Scan for the cell matching the given text and deliver its (X, Y) coordinate at center. 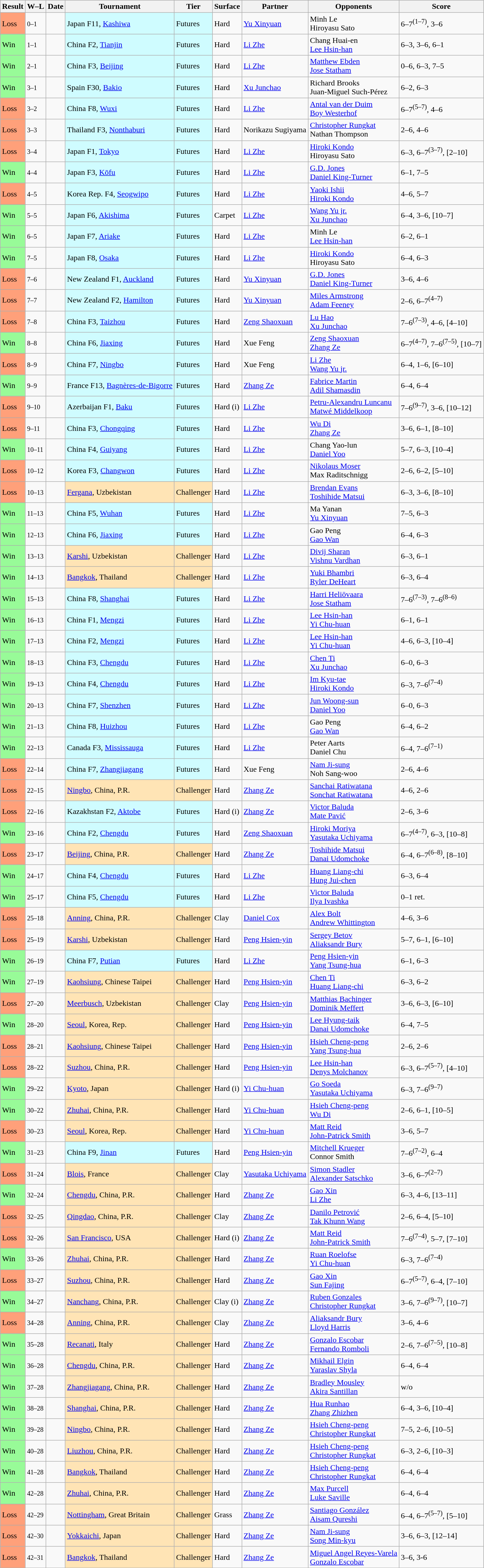
3–1 (35, 87)
China F7, Zhangjiagang (120, 769)
Miguel Angel Reyes-Varela Gonzalo Escobar (354, 1557)
8–9 (35, 364)
Yaoki Ishii Hiroki Kondo (354, 194)
Shanghai, China, P.R. (120, 1408)
China F3, Taizhou (120, 322)
Recanati, Italy (120, 1344)
6–1, 7–5 (441, 172)
25–17 (35, 896)
6–3, 6–1 (441, 556)
7–8 (35, 322)
18–13 (35, 663)
19–13 (35, 684)
Daniel Cox (275, 918)
32–26 (35, 1238)
Matthias Bachinger Dominik Meffert (354, 1003)
4–4 (35, 172)
14–13 (35, 577)
10–12 (35, 471)
6–3, 6–2 (441, 982)
Blois, France (120, 1173)
41–28 (35, 1472)
28–21 (35, 1046)
China F5, Chengdu (120, 896)
Surface (227, 7)
7–6(7–4), 5–7, [7–10] (441, 1238)
Score (441, 7)
7–6(7–3), 4–6, [4–10] (441, 322)
China F3, Chengdu (120, 663)
3–2 (35, 109)
Kyoto, Japan (120, 1088)
China F7, Shenzhen (120, 705)
6–5 (35, 236)
Hsieh Cheng-peng Yang Tsung-hua (354, 1046)
Kazakhstan F2, Aktobe (120, 811)
Nanchang, China, P.R. (120, 1302)
China F8, Shanghai (120, 599)
2–6, 6–4, [5–10] (441, 1216)
0–1 (35, 24)
Nottingham, Great Britain (120, 1515)
China F2, Chengdu (120, 833)
6–2, 6–1 (441, 236)
32–25 (35, 1216)
China F4, Guiyang (120, 449)
6–7(4–7), 6–3, [10–8] (441, 833)
San Francisco, USA (120, 1238)
7–7 (35, 301)
3–3 (35, 130)
Danilo Petrović Tak Khunn Wang (354, 1216)
China F3, Chongqing (120, 428)
Chang Yao-lun Daniel Yoo (354, 449)
2–6, 6–2, [5–10] (441, 471)
6–7(4–7), 7–6(7–5), [10–7] (441, 343)
23–16 (35, 833)
2–6, 2–6 (441, 1046)
25–19 (35, 939)
Minh Le Hiroyasu Sato (354, 24)
Lu Hao Xu Junchao (354, 322)
10–13 (35, 492)
Richard Brooks Juan-Miguel Such-Pérez (354, 87)
4–6, 2–6 (441, 790)
China F2, Tianjin (120, 45)
Korea Rep. F4, Seogwipo (120, 194)
34–28 (35, 1323)
Ruben Gonzales Christopher Rungkat (354, 1302)
6–4, 6–2 (441, 726)
Tier (193, 7)
39–28 (35, 1430)
30–23 (35, 1131)
2–1 (35, 66)
Toshihide Matsui Danai Udomchoke (354, 854)
Lee Hyung-taik Danai Udomchoke (354, 1025)
Yasutaka Uchiyama (275, 1173)
Carpet (227, 215)
China F8, Wuxi (120, 109)
2–6, 3–6 (441, 811)
3–6, 6–3, [6–10] (441, 1003)
24–17 (35, 876)
Ruan Roelofse Yi Chu-huan (354, 1259)
3–6, 5–7 (441, 1131)
2–6, 6–7(4–7) (441, 301)
27–20 (35, 1003)
Thailand F3, Nonthaburi (120, 130)
Alex Bolt Andrew Whittington (354, 918)
3–6, 6–7(2–7) (441, 1173)
Petru-Alexandru Luncanu Matwé Middelkoop (354, 407)
Divij Sharan Vishnu Vardhan (354, 556)
12–13 (35, 534)
Simon Stadler Alexander Satschko (354, 1173)
42–28 (35, 1493)
6–3, 7–6(9–7) (441, 1088)
33–27 (35, 1280)
7–6(9–7), 3–6, [10–12] (441, 407)
Harri Heliövaara Jose Statham (354, 599)
31–24 (35, 1173)
6–4, 7–5 (441, 1025)
Gonzalo Escobar Fernando Romboli (354, 1344)
4–5 (35, 194)
6–2, 6–3 (441, 87)
Sanchai Ratiwatana Sonchat Ratiwatana (354, 790)
40–28 (35, 1450)
Chen Ti Huang Liang-chi (354, 982)
6–3, 2–6, [10–3] (441, 1450)
Clay (i) (227, 1302)
22–16 (35, 811)
Peter Aarts Daniel Chu (354, 748)
6–7(1–7), 3–6 (441, 24)
42–29 (35, 1515)
Gao Xin Li Zhe (354, 1195)
6–4, 6–7(6–8), [8–10] (441, 854)
w/o (441, 1387)
36–28 (35, 1365)
Antal van der Duim Boy Westerhof (354, 109)
25–18 (35, 918)
Chang Huai-en Lee Hsin-han (354, 45)
Xu Junchao (275, 87)
Huang Liang-chi Hung Jui-chen (354, 876)
7–5 (35, 257)
Christopher Rungkat Nathan Thompson (354, 130)
Wu Di Zhang Ze (354, 428)
9–11 (35, 428)
6–3, 3–6, 6–1 (441, 45)
11–13 (35, 513)
22–15 (35, 790)
Lee Hsin-han Denys Molchanov (354, 1067)
Li Zhe Wang Yu jr. (354, 364)
5–7, 6–1, [6–10] (441, 939)
4–6, 5–7 (441, 194)
28–22 (35, 1067)
7–6(7–3), 7–6(8–6) (441, 599)
Mikhail Elgin Yaraslav Shyla (354, 1365)
Zeng Shaoxuan Zhang Ze (354, 343)
China F3, Beijing (120, 66)
6–4, 3–6, [10–4] (441, 1408)
26–19 (35, 961)
1–1 (35, 45)
6–1, 6–1 (441, 620)
Miles Armstrong Adam Feeney (354, 301)
7–6(7–2), 6–4 (441, 1153)
Gao Xin Sun Fajing (354, 1280)
22–13 (35, 748)
2–6, 7–6(7–5), [10–8] (441, 1344)
3–6, 6–1, [8–10] (441, 428)
Yuki Bhambri Ryler DeHeart (354, 577)
Liuzhou, China, P.R. (120, 1450)
35–28 (35, 1344)
5–7, 6–3, [10–4] (441, 449)
7–5, 2–6, [10–5] (441, 1430)
Fergana, Uzbekistan (120, 492)
10–11 (35, 449)
Meerbusch, Uzbekistan (120, 1003)
6–4, 1–6, [6–10] (441, 364)
17–13 (35, 641)
Wang Yu jr. Xu Junchao (354, 215)
Result (13, 7)
China F5, Wuhan (120, 513)
China F8, Huizhou (120, 726)
New Zealand F1, Auckland (120, 279)
34–27 (35, 1302)
Date (56, 7)
29–22 (35, 1088)
Hsieh Cheng-peng Wu Di (354, 1110)
0–6, 6–3, 7–5 (441, 66)
7–6 (35, 279)
Victor Baluda Ilya Ivashka (354, 896)
21–13 (35, 726)
28–20 (35, 1025)
Hua Runhao Zhang Zhizhen (354, 1408)
6–4, 3–6, [10–7] (441, 215)
15–13 (35, 599)
Mitchell Krueger Connor Smith (354, 1153)
13–13 (35, 556)
New Zealand F2, Hamilton (120, 301)
7–5, 6–3 (441, 513)
Japan F3, Kōfu (120, 172)
23–17 (35, 854)
Max Purcell Luke Saville (354, 1493)
Minh Le Lee Hsin-han (354, 236)
Partner (275, 7)
Azerbaijan F1, Baku (120, 407)
Peng Hsien-yin Yang Tsung-hua (354, 961)
China F9, Jinan (120, 1153)
Norikazu Sugiyama (275, 130)
Korea F3, Changwon (120, 471)
4–6, 3–6 (441, 918)
Japan F6, Akishima (120, 215)
Opponents (354, 7)
Im Kyu-tae Hiroki Kondo (354, 684)
31–23 (35, 1153)
Nam Ji-sung Noh Sang-woo (354, 769)
20–13 (35, 705)
6–3, 6–7(5–7), [4–10] (441, 1067)
38–28 (35, 1408)
Brendan Evans Toshihide Matsui (354, 492)
Nikolaus Moser Max Raditschnigg (354, 471)
Canada F3, Mississauga (120, 748)
9–10 (35, 407)
Fabrice Martin Adil Shamasdin (354, 386)
Japan F8, Osaka (120, 257)
6–7(5–7), 4–6 (441, 109)
Japan F7, Ariake (120, 236)
42–30 (35, 1536)
Go Soeda Yasutaka Uchiyama (354, 1088)
22–14 (35, 769)
Japan F11, Kashiwa (120, 24)
6–3, 3–6, [8–10] (441, 492)
Ma Yanan Yu Xinyuan (354, 513)
Yokkaichi, Japan (120, 1536)
6–3, 6–7(3–7), [2–10] (441, 151)
3–4 (35, 151)
Nam Ji-sung Song Min-kyu (354, 1536)
Grass (227, 1515)
3–6, 6–3, [12–14] (441, 1536)
30–22 (35, 1110)
Jun Woong-sun Daniel Yoo (354, 705)
6–1, 6–3 (441, 961)
37–28 (35, 1387)
6–4, 6–7(5–7), [5–10] (441, 1515)
Japan F1, Tokyo (120, 151)
France F13, Bagnères-de-Bigorre (120, 386)
3–6, 7–6(9–7), [10–7] (441, 1302)
Aliaksandr Bury Lloyd Harris (354, 1323)
16–13 (35, 620)
China F7, Putian (120, 961)
Hiroki Moriya Yasutaka Uchiyama (354, 833)
6–7(5–7), 6–4, [7–10] (441, 1280)
8–8 (35, 343)
42–31 (35, 1557)
9–9 (35, 386)
0–1 ret. (441, 896)
32–24 (35, 1195)
Victor Baluda Mate Pavić (354, 811)
China F2, Mengzi (120, 641)
3–6, 3-6 (441, 1557)
China F7, Ningbo (120, 364)
6–3, 4–6, [13–11] (441, 1195)
Spain F30, Bakio (120, 87)
Bradley Mousley Akira Santillan (354, 1387)
Zhangjiagang, China, P.R. (120, 1387)
Sergey Betov Aliaksandr Bury (354, 939)
6–4, 7–6(7–1) (441, 748)
W–L (35, 7)
2–6, 6–1, [10–5] (441, 1110)
Tournament (120, 7)
33–26 (35, 1259)
4–6, 6–3, [10–4] (441, 641)
Matthew Ebden Jose Statham (354, 66)
Beijing, China, P.R. (120, 854)
Chen Ti Xu Junchao (354, 663)
5–5 (35, 215)
China F1, Mengzi (120, 620)
27–19 (35, 982)
Qingdao, China, P.R. (120, 1216)
Santiago González Aisam Qureshi (354, 1515)
